Determine the (x, y) coordinate at the center of the cell enclosing the given text.  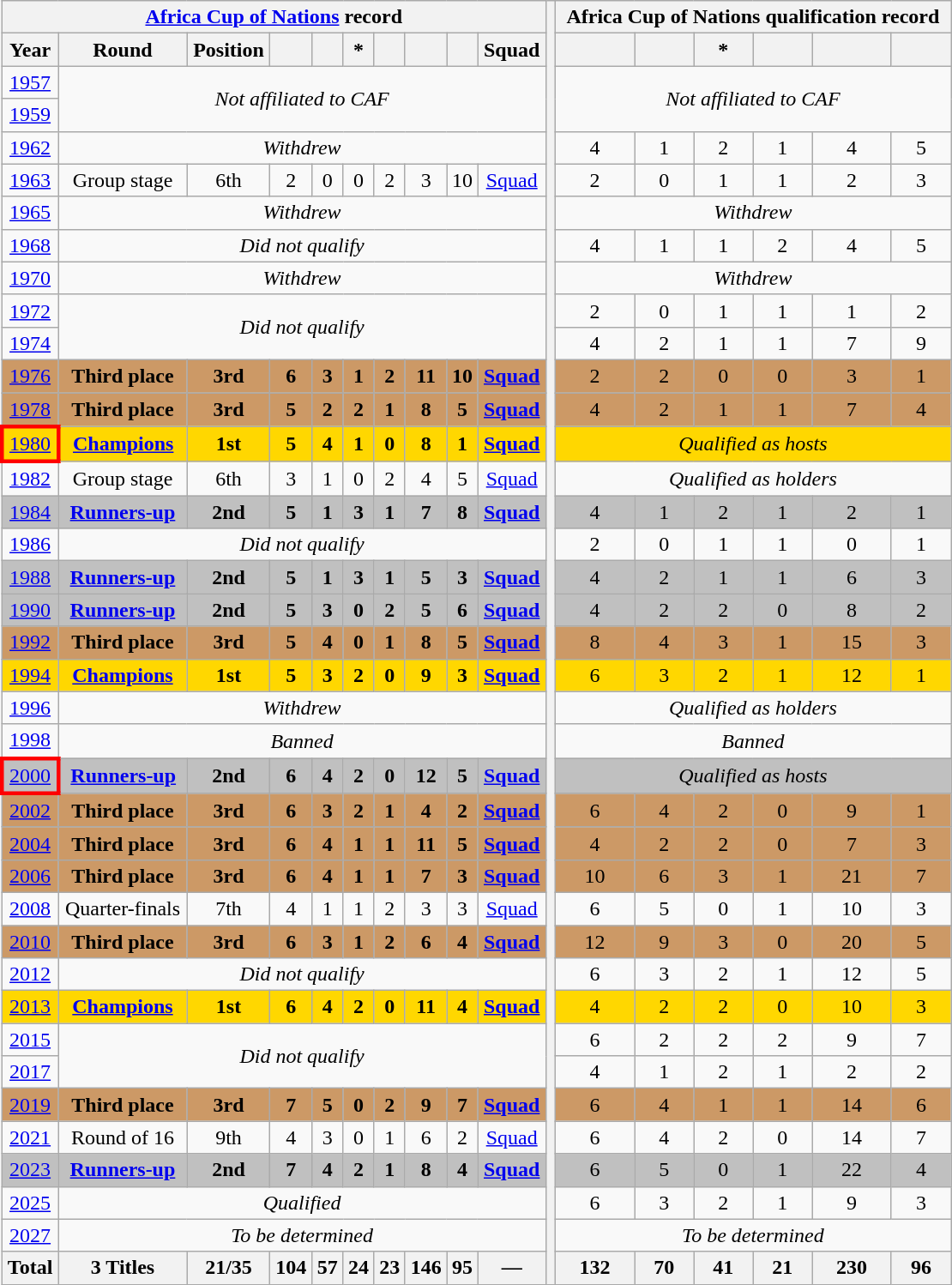
— (511, 1268)
Africa Cup of Nations record (274, 17)
96 (921, 1268)
1996 (30, 708)
1963 (30, 180)
7th (228, 908)
1972 (30, 311)
2023 (30, 1170)
2004 (30, 843)
Africa Cup of Nations qualification record (753, 17)
1980 (30, 444)
1978 (30, 410)
41 (724, 1268)
1982 (30, 479)
2006 (30, 876)
1976 (30, 376)
1986 (30, 545)
Qualified (302, 1203)
146 (425, 1268)
57 (328, 1268)
1962 (30, 148)
1957 (30, 82)
Position (228, 50)
22 (853, 1170)
2013 (30, 1007)
2000 (30, 775)
1959 (30, 115)
2012 (30, 974)
2021 (30, 1137)
2010 (30, 941)
132 (595, 1268)
2002 (30, 811)
2027 (30, 1235)
1974 (30, 343)
1988 (30, 577)
15 (853, 642)
230 (853, 1268)
1998 (30, 741)
1970 (30, 278)
Round (123, 50)
Round of 16 (123, 1137)
24 (359, 1268)
1994 (30, 675)
1965 (30, 213)
9th (228, 1137)
Year (30, 50)
1968 (30, 245)
1984 (30, 512)
95 (462, 1268)
2019 (30, 1105)
1992 (30, 642)
1990 (30, 610)
2015 (30, 1040)
20 (853, 941)
21/35 (228, 1268)
3 Titles (123, 1268)
104 (292, 1268)
23 (389, 1268)
Quarter-finals (123, 908)
70 (664, 1268)
2008 (30, 908)
Total (30, 1268)
2017 (30, 1072)
2025 (30, 1203)
